Output the [X, Y] coordinate of the center of the cell containing the given text.  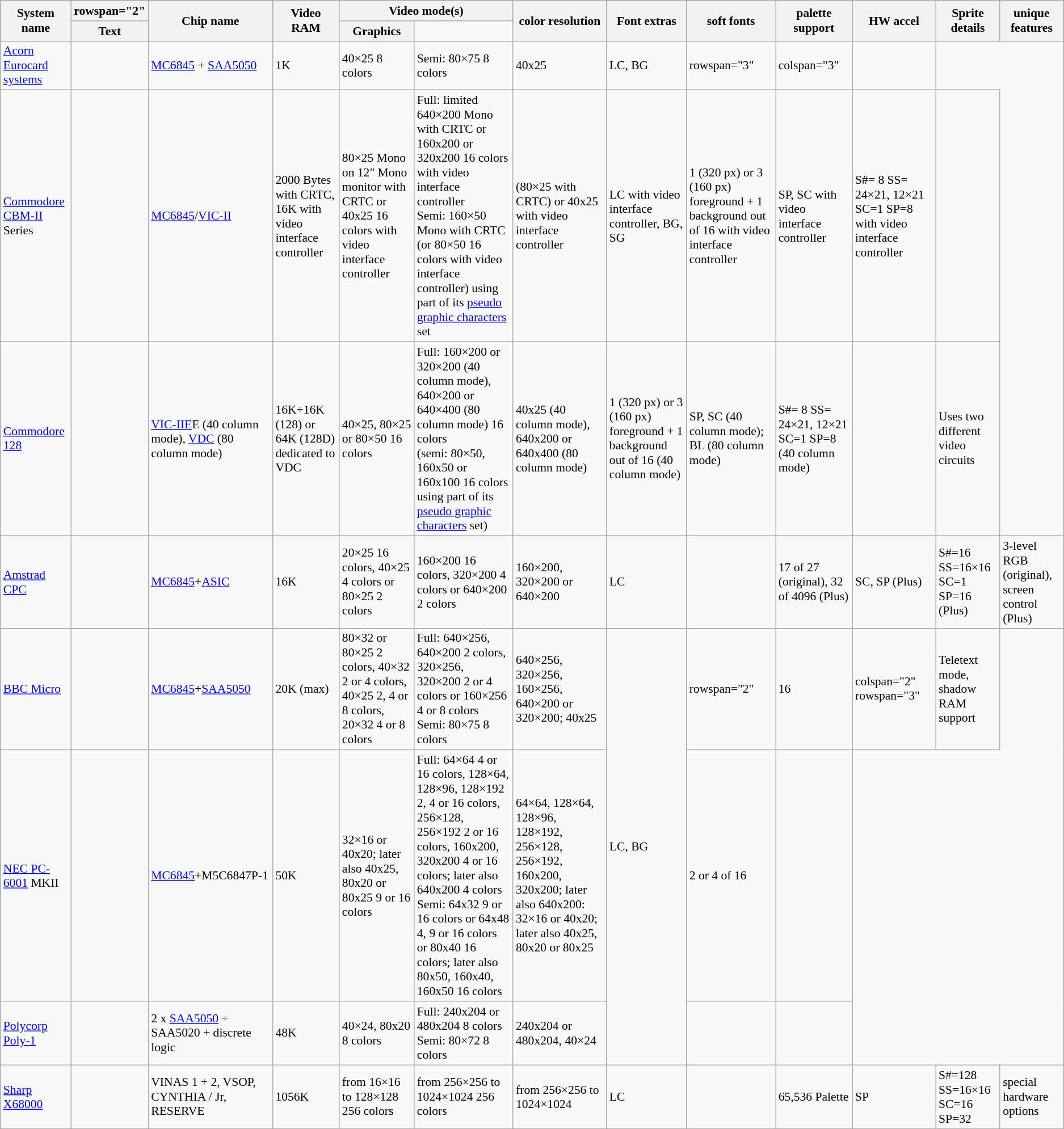
Teletext mode, shadow RAM support [968, 689]
Amstrad CPC [36, 582]
MC6845+ASIC [210, 582]
MC6845/VIC-II [210, 216]
20K (max) [305, 689]
16 [814, 689]
Polycorp Poly-1 [36, 1033]
40x25 [560, 66]
color resolution [560, 20]
from 256×256 to 1024×1024 256 colors [464, 1097]
640×256, 320×256, 160×256, 640×200 or 320×200; 40x25 [560, 689]
colspan="3" [814, 66]
17 of 27 (original), 32 of 4096 (Plus) [814, 582]
unique features [1032, 20]
2000 Bytes with CRTC, 16K with video interface controller [305, 216]
SC, SP (Plus) [894, 582]
32×16 or 40x20; later also 40x25, 80x20 or 80x25 9 or 16 colors [377, 876]
Uses two different video circuits [968, 439]
S#=16 SS=16×16 SC=1 SP=16 (Plus) [968, 582]
Sharp X68000 [36, 1097]
S#=128 SS=16×16 SC=16 SP=32 [968, 1097]
HW accel [894, 20]
1 (320 px) or 3 (160 px) foreground + 1 background out of 16 (40 column mode) [647, 439]
50K [305, 876]
2 or 4 of 16 [731, 876]
Font extras [647, 20]
240x204 or 480x204, 40×24 [560, 1033]
Video RAM [305, 20]
SP, SC with video interface controller [814, 216]
80×25 Mono on 12" Mono monitor with CRTC or 40x25 16 colors with video interface controller [377, 216]
1 (320 px) or 3 (160 px) foreground + 1 background out of 16 with video interface controller [731, 216]
S#= 8 SS= 24×21, 12×21 SC=1 SP=8 with video interface controller [894, 216]
64×64, 128×64, 128×96, 128×192, 256×128, 256×192, 160x200, 320x200; later also 640x200: 32×16 or 40x20; later also 40x25, 80x20 or 80x25 [560, 876]
soft fonts [731, 20]
40×25 8 colors [377, 66]
3-level RGB (original), screen control (Plus) [1032, 582]
from 256×256 to 1024×1024 [560, 1097]
160×200, 320×200 or 640×200 [560, 582]
LC with video interface controller, BG, SG [647, 216]
SP [894, 1097]
2 x SAA5050 + SAA5020 + discrete logic [210, 1033]
colspan="2" rowspan="3" [894, 689]
160×200 16 colors, 320×200 4 colors or 640×200 2 colors [464, 582]
1K [305, 66]
rowspan="3" [731, 66]
Video mode(s) [426, 11]
Semi: 80×75 8 colors [464, 66]
Commodore CBM-II Series [36, 216]
Graphics [377, 31]
palette support [814, 20]
16K+16K (128) or 64K (128D) dedicated to VDC [305, 439]
16K [305, 582]
40x25 (40 column mode), 640x200 or 640x400 (80 column mode) [560, 439]
MC6845 + SAA5050 [210, 66]
Full: 640×256, 640×200 2 colors, 320×256, 320×200 2 or 4 colors or 160×256 4 or 8 colorsSemi: 80×75 8 colors [464, 689]
20×25 16 colors, 40×25 4 colors or 80×25 2 colors [377, 582]
VIC-IIEE (40 column mode), VDC (80 column mode) [210, 439]
from 16×16 to 128×128 256 colors [377, 1097]
65,536 Palette [814, 1097]
BBC Micro [36, 689]
NEC PC-6001 MKII [36, 876]
MC6845+M5C6847P-1 [210, 876]
Text [110, 31]
VINAS 1 + 2, VSOP, CYNTHIA / Jr, RESERVE [210, 1097]
S#= 8 SS= 24×21, 12×21 SC=1 SP=8 (40 column mode) [814, 439]
1056K [305, 1097]
Commodore 128 [36, 439]
80×32 or 80×25 2 colors, 40×32 2 or 4 colors, 40×25 2, 4 or 8 colors, 20×32 4 or 8 colors [377, 689]
40×24, 80x20 8 colors [377, 1033]
Chip name [210, 20]
40×25, 80×25 or 80×50 16 colors [377, 439]
System name [36, 20]
(80×25 with CRTC) or 40x25 with video interface controller [560, 216]
Full: 240x204 or 480x204 8 colorsSemi: 80×72 8 colors [464, 1033]
special hardware options [1032, 1097]
Acorn Eurocard systems [36, 66]
MC6845+SAA5050 [210, 689]
Sprite details [968, 20]
48K [305, 1033]
SP, SC (40 column mode); BL (80 column mode) [731, 439]
